Detect which cell encompasses the target text, then output its (x, y) center coordinate. 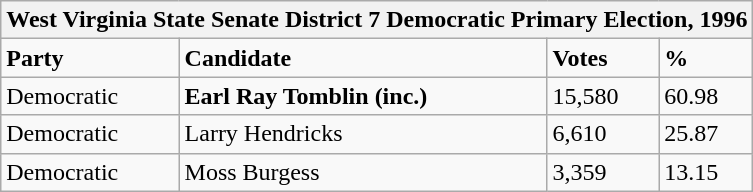
% (706, 58)
15,580 (603, 96)
Moss Burgess (363, 172)
3,359 (603, 172)
25.87 (706, 134)
Larry Hendricks (363, 134)
Votes (603, 58)
West Virginia State Senate District 7 Democratic Primary Election, 1996 (377, 20)
Earl Ray Tomblin (inc.) (363, 96)
6,610 (603, 134)
60.98 (706, 96)
Candidate (363, 58)
Party (90, 58)
13.15 (706, 172)
